Capture the cell that displays the provided text and extract its [X, Y] central coordinate. 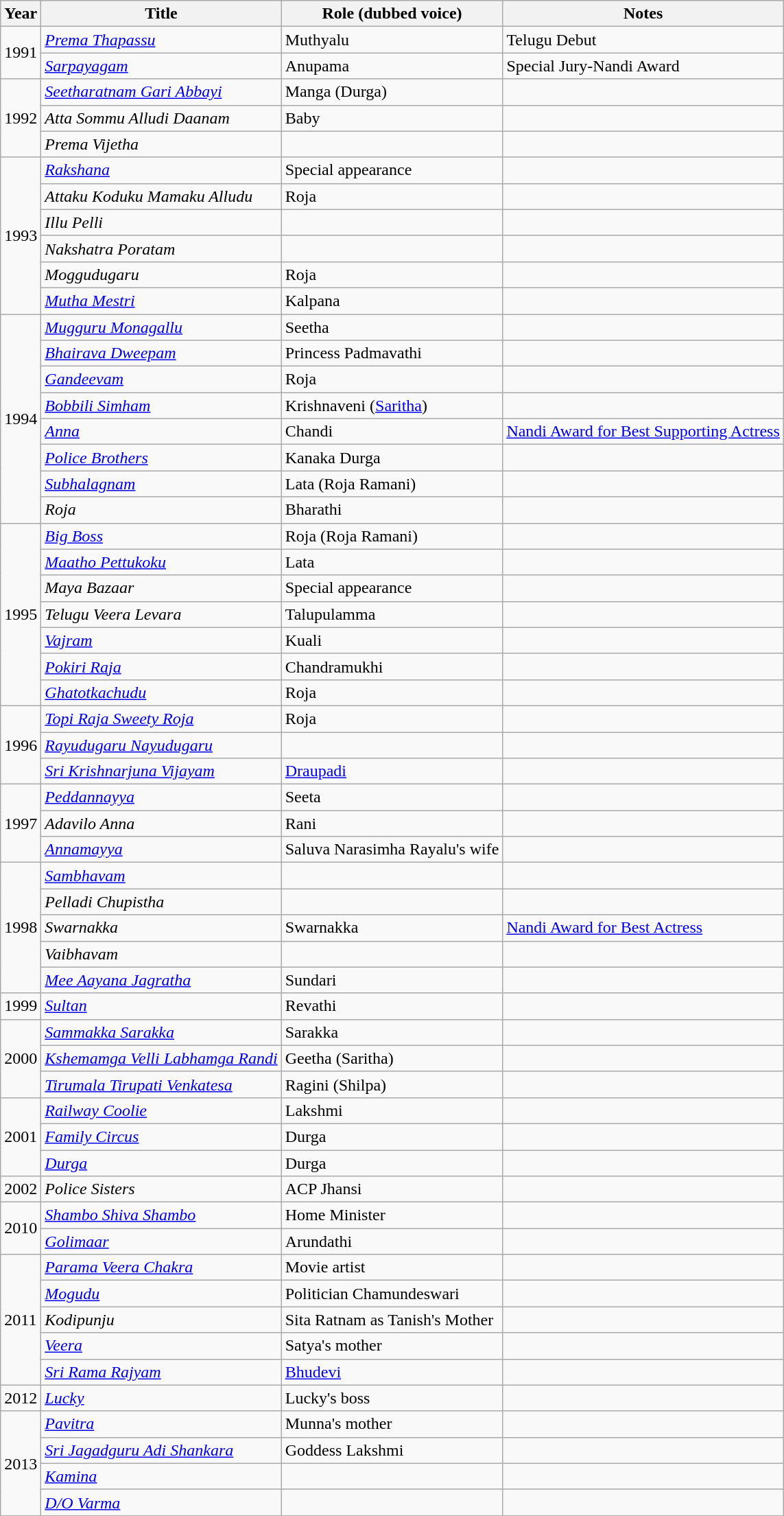
Adavilo Anna [161, 824]
Geetha (Saritha) [392, 1058]
Seeta [392, 797]
Golimaar [161, 1241]
Nandi Award for Best Actress [643, 928]
Sri Krishnarjuna Vijayam [161, 771]
1991 [21, 53]
1994 [21, 419]
1996 [21, 745]
Krishnaveni (Saritha) [392, 406]
Veera [161, 1346]
1997 [21, 824]
Kamina [161, 1476]
Seetharatnam Gari Abbayi [161, 92]
Sri Rama Rajyam [161, 1372]
2010 [21, 1228]
Moggudugaru [161, 275]
Police Sisters [161, 1189]
Sambhavam [161, 876]
Politician Chamundeswari [392, 1294]
Anna [161, 432]
1992 [21, 118]
Bhairava Dweepam [161, 353]
Ragini (Shilpa) [392, 1084]
Peddannayya [161, 797]
2011 [21, 1320]
1995 [21, 614]
Mutha Mestri [161, 301]
Lakshmi [392, 1110]
Bharathi [392, 510]
Chandramukhi [392, 666]
Pelladi Chupistha [161, 902]
Satya's mother [392, 1346]
Subhalagnam [161, 484]
Telugu Debut [643, 40]
Rani [392, 824]
Nakshatra Poratam [161, 248]
Railway Coolie [161, 1110]
Sarpayagam [161, 66]
Role (dubbed voice) [392, 14]
Lucky [161, 1398]
1998 [21, 928]
2001 [21, 1136]
Lata [392, 562]
Goddess Lakshmi [392, 1450]
Tirumala Tirupati Venkatesa [161, 1084]
Arundathi [392, 1241]
Nandi Award for Best Supporting Actress [643, 432]
Maatho Pettukoku [161, 562]
2000 [21, 1058]
Anupama [392, 66]
Bhudevi [392, 1372]
Rakshana [161, 170]
2013 [21, 1463]
Home Minister [392, 1215]
Rayudugaru Nayudugaru [161, 745]
Parama Veera Chakra [161, 1268]
Ghatotkachudu [161, 692]
Kshemamga Velli Labhamga Randi [161, 1058]
Kalpana [392, 301]
Lucky's boss [392, 1398]
Muthyalu [392, 40]
Police Brothers [161, 458]
2012 [21, 1398]
Vajram [161, 640]
Chandi [392, 432]
Vaibhavam [161, 954]
2002 [21, 1189]
Draupadi [392, 771]
Roja (Roja Ramani) [392, 536]
Bobbili Simham [161, 406]
Baby [392, 118]
Manga (Durga) [392, 92]
Movie artist [392, 1268]
Kodipunju [161, 1320]
ACP Jhansi [392, 1189]
Lata (Roja Ramani) [392, 484]
Maya Bazaar [161, 588]
Topi Raja Sweety Roja [161, 719]
Annamayya [161, 850]
Special Jury-Nandi Award [643, 66]
Sundari [392, 980]
Family Circus [161, 1136]
Illu Pelli [161, 222]
Kuali [392, 640]
Talupulamma [392, 614]
1999 [21, 1006]
Pokiri Raja [161, 666]
Saluva Narasimha Rayalu's wife [392, 850]
Sammakka Sarakka [161, 1032]
Gandeevam [161, 380]
Mogudu [161, 1294]
Sarakka [392, 1032]
Big Boss [161, 536]
Prema Thapassu [161, 40]
Kanaka Durga [392, 458]
Sultan [161, 1006]
Year [21, 14]
Seetha [392, 327]
Notes [643, 14]
1993 [21, 235]
Prema Vijetha [161, 144]
Sri Jagadguru Adi Shankara [161, 1450]
Sita Ratnam as Tanish's Mother [392, 1320]
Princess Padmavathi [392, 353]
Shambo Shiva Shambo [161, 1215]
Attaku Koduku Mamaku Alludu [161, 196]
Pavitra [161, 1424]
Atta Sommu Alludi Daanam [161, 118]
Munna's mother [392, 1424]
D/O Varma [161, 1502]
Revathi [392, 1006]
Mee Aayana Jagratha [161, 980]
Mugguru Monagallu [161, 327]
Telugu Veera Levara [161, 614]
Title [161, 14]
